Return (x, y) of the center of cell containing provided text 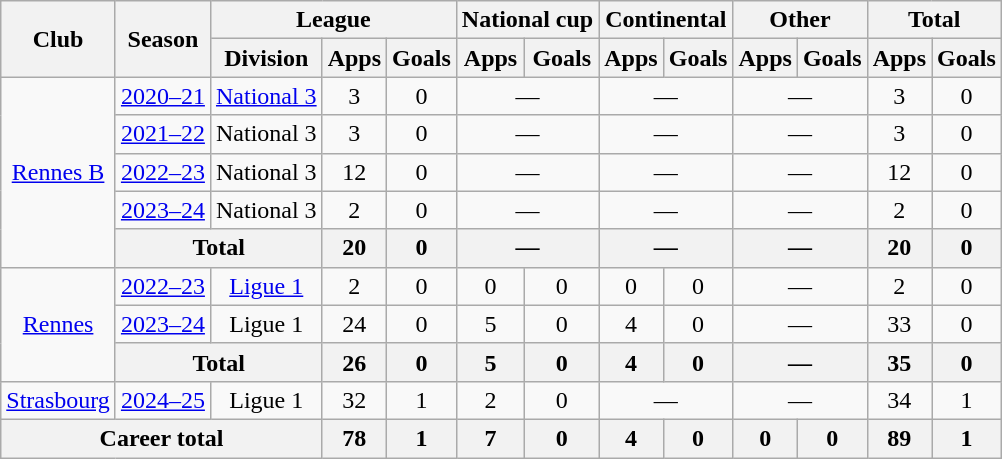
Continental (666, 20)
Career total (162, 438)
32 (354, 400)
34 (899, 400)
Rennes B (58, 172)
Other (800, 20)
Division (266, 58)
Strasbourg (58, 400)
7 (490, 438)
National cup (527, 20)
Rennes (58, 324)
24 (354, 324)
33 (899, 324)
78 (354, 438)
Club (58, 39)
2024–25 (162, 400)
2021–22 (162, 134)
35 (899, 362)
26 (354, 362)
2020–21 (162, 96)
Season (162, 39)
89 (899, 438)
League (333, 20)
